Identify which cell holds the provided text, then report its (X, Y) central coordinate. 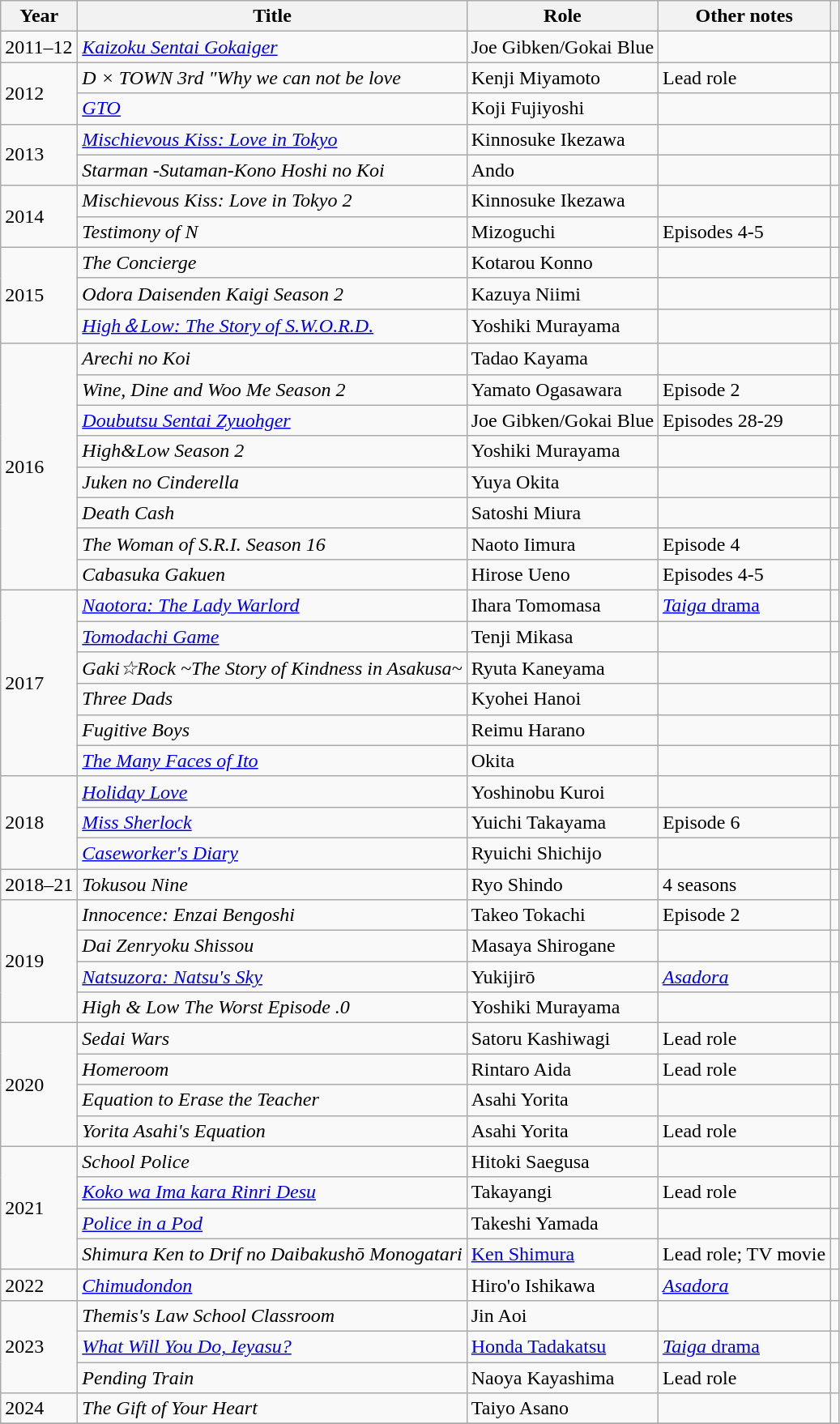
2016 (39, 467)
Homeroom (272, 1069)
2022 (39, 1285)
Ryuichi Shichijo (562, 853)
Episodes 28-29 (744, 420)
Three Dads (272, 699)
Ihara Tomomasa (562, 605)
Mischievous Kiss: Love in Tokyo (272, 139)
2020 (39, 1085)
2023 (39, 1346)
GTO (272, 109)
2014 (39, 216)
2019 (39, 961)
Sedai Wars (272, 1038)
Role (562, 16)
Juken no Cinderella (272, 482)
Kaizoku Sentai Gokaiger (272, 47)
Rintaro Aida (562, 1069)
Kazuya Niimi (562, 293)
Reimu Harano (562, 730)
Tokusou Nine (272, 884)
Ando (562, 170)
Tenji Mikasa (562, 636)
Themis's Law School Classroom (272, 1315)
Hitoki Saegusa (562, 1162)
Fugitive Boys (272, 730)
Natsuzora: Natsu's Sky (272, 977)
Testimony of N (272, 232)
Hirose Ueno (562, 574)
Episode 6 (744, 822)
Title (272, 16)
The Woman of S.R.I. Season 16 (272, 544)
D × TOWN 3rd "Why we can not be love (272, 78)
Yoshinobu Kuroi (562, 791)
Naoya Kayashima (562, 1378)
The Gift of Your Heart (272, 1409)
Starman -Sutaman-Kono Hoshi no Koi (272, 170)
Takayangi (562, 1192)
Honda Tadakatsu (562, 1346)
Takeshi Yamada (562, 1223)
Satoru Kashiwagi (562, 1038)
School Police (272, 1162)
Caseworker's Diary (272, 853)
Mischievous Kiss: Love in Tokyo 2 (272, 201)
Chimudondon (272, 1285)
Cabasuka Gakuen (272, 574)
Satoshi Miura (562, 513)
Gaki☆Rock ~The Story of Kindness in Asakusa~ (272, 668)
2021 (39, 1208)
Arechi no Koi (272, 359)
Police in a Pod (272, 1223)
Kenji Miyamoto (562, 78)
High＆Low: The Story of S.W.O.R.D. (272, 326)
Taiyo Asano (562, 1409)
Holiday Love (272, 791)
Yamato Ogasawara (562, 390)
Naotora: The Lady Warlord (272, 605)
Dai Zenryoku Shissou (272, 946)
2012 (39, 93)
2015 (39, 295)
Shimura Ken to Drif no Daibakushō Monogatari (272, 1254)
High&Low Season 2 (272, 451)
Tomodachi Game (272, 636)
4 seasons (744, 884)
Jin Aoi (562, 1315)
2018–21 (39, 884)
Koji Fujiyoshi (562, 109)
Year (39, 16)
Okita (562, 761)
Ken Shimura (562, 1254)
Pending Train (272, 1378)
Equation to Erase the Teacher (272, 1100)
Yukijirō (562, 977)
Innocence: Enzai Bengoshi (272, 915)
Doubutsu Sentai Zyuohger (272, 420)
2018 (39, 822)
2013 (39, 155)
The Many Faces of Ito (272, 761)
Ryo Shindo (562, 884)
Takeo Tokachi (562, 915)
2024 (39, 1409)
Ryuta Kaneyama (562, 668)
Yuya Okita (562, 482)
2017 (39, 683)
Yorita Asahi's Equation (272, 1131)
The Concierge (272, 262)
Lead role; TV movie (744, 1254)
Hiro'o Ishikawa (562, 1285)
Episode 4 (744, 544)
Masaya Shirogane (562, 946)
Odora Daisenden Kaigi Season 2 (272, 293)
What Will You Do, Ieyasu? (272, 1346)
Wine, Dine and Woo Me Season 2 (272, 390)
Kotarou Konno (562, 262)
Miss Sherlock (272, 822)
Yuichi Takayama (562, 822)
Other notes (744, 16)
Mizoguchi (562, 232)
Koko wa Ima kara Rinri Desu (272, 1192)
2011–12 (39, 47)
Tadao Kayama (562, 359)
Naoto Iimura (562, 544)
High & Low The Worst Episode .0 (272, 1008)
Death Cash (272, 513)
Kyohei Hanoi (562, 699)
